Return [X, Y] of the center of cell containing provided text 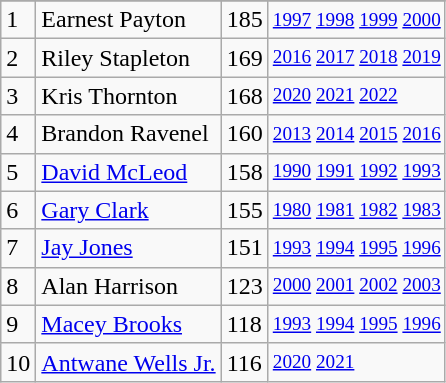
2020 2021 [356, 362]
9 [18, 324]
Kris Thornton [128, 96]
4 [18, 134]
155 [244, 210]
185 [244, 20]
1997 1998 1999 2000 [356, 20]
Riley Stapleton [128, 58]
2020 2021 2022 [356, 96]
Gary Clark [128, 210]
Macey Brooks [128, 324]
2000 2001 2002 2003 [356, 286]
David McLeod [128, 172]
6 [18, 210]
Brandon Ravenel [128, 134]
1990 1991 1992 1993 [356, 172]
2 [18, 58]
169 [244, 58]
2016 2017 2018 2019 [356, 58]
160 [244, 134]
10 [18, 362]
Jay Jones [128, 248]
3 [18, 96]
1 [18, 20]
2013 2014 2015 2016 [356, 134]
158 [244, 172]
123 [244, 286]
Alan Harrison [128, 286]
Earnest Payton [128, 20]
Antwane Wells Jr. [128, 362]
118 [244, 324]
168 [244, 96]
7 [18, 248]
8 [18, 286]
116 [244, 362]
1980 1981 1982 1983 [356, 210]
5 [18, 172]
151 [244, 248]
